Extract the [x, y] coordinate from the center of the cell holding the provided text.  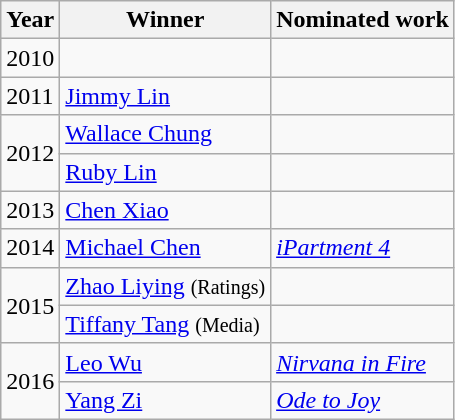
2011 [30, 96]
2016 [30, 381]
2015 [30, 305]
Chen Xiao [166, 210]
Ode to Joy [363, 400]
2013 [30, 210]
Tiffany Tang (Media) [166, 324]
Nominated work [363, 20]
Wallace Chung [166, 134]
Zhao Liying (Ratings) [166, 286]
2012 [30, 153]
Winner [166, 20]
Leo Wu [166, 362]
Jimmy Lin [166, 96]
Nirvana in Fire [363, 362]
2014 [30, 248]
Year [30, 20]
Michael Chen [166, 248]
Ruby Lin [166, 172]
Yang Zi [166, 400]
iPartment 4 [363, 248]
2010 [30, 58]
